Pinpoint the cell where the given text exists, returning its [X, Y] midpoint coordinate. 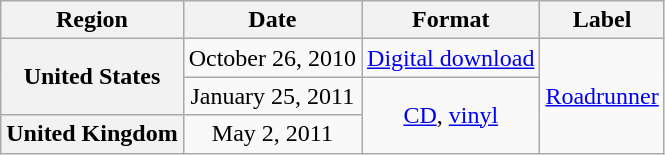
Format [451, 20]
CD, vinyl [451, 115]
Label [602, 20]
United Kingdom [92, 134]
Region [92, 20]
October 26, 2010 [272, 58]
Digital download [451, 58]
United States [92, 77]
Date [272, 20]
Roadrunner [602, 96]
May 2, 2011 [272, 134]
January 25, 2011 [272, 96]
